Identify which cell holds the provided text, then report its [X, Y] central coordinate. 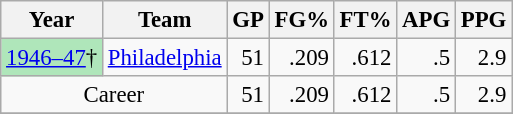
FT% [366, 20]
FG% [302, 20]
Year [52, 20]
PPG [483, 20]
Career [114, 95]
Philadelphia [164, 58]
1946–47† [52, 58]
Team [164, 20]
GP [248, 20]
APG [426, 20]
